Detect which cell encompasses the target text, then output its [X, Y] center coordinate. 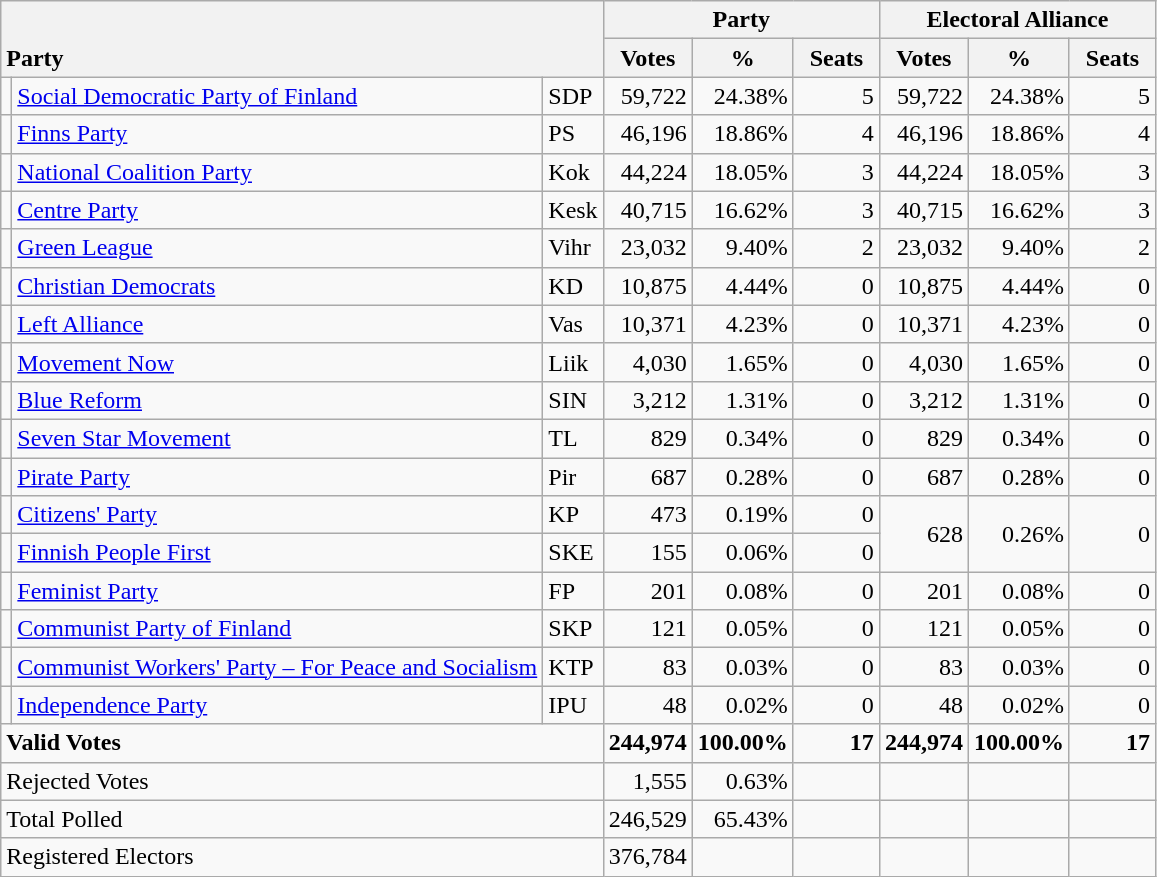
628 [924, 534]
PS [573, 134]
Centre Party [278, 210]
1,555 [648, 781]
Social Democratic Party of Finland [278, 96]
Seven Star Movement [278, 438]
376,784 [648, 857]
Kesk [573, 210]
Movement Now [278, 362]
SKP [573, 629]
Finnish People First [278, 553]
Feminist Party [278, 591]
Liik [573, 362]
Communist Party of Finland [278, 629]
Independence Party [278, 705]
Green League [278, 248]
Total Polled [302, 819]
155 [648, 553]
0.63% [742, 781]
SIN [573, 400]
Pirate Party [278, 477]
FP [573, 591]
0.06% [742, 553]
0.26% [1018, 534]
473 [648, 515]
Finns Party [278, 134]
Left Alliance [278, 324]
KTP [573, 667]
National Coalition Party [278, 172]
Vihr [573, 248]
Vas [573, 324]
Electoral Alliance [1017, 20]
0.19% [742, 515]
Citizens' Party [278, 515]
IPU [573, 705]
Pir [573, 477]
Registered Electors [302, 857]
Rejected Votes [302, 781]
Communist Workers' Party – For Peace and Socialism [278, 667]
KD [573, 286]
SDP [573, 96]
TL [573, 438]
SKE [573, 553]
Blue Reform [278, 400]
Kok [573, 172]
KP [573, 515]
Christian Democrats [278, 286]
65.43% [742, 819]
Valid Votes [302, 743]
246,529 [648, 819]
